Scan for the cell matching the given text and deliver its (x, y) coordinate at center. 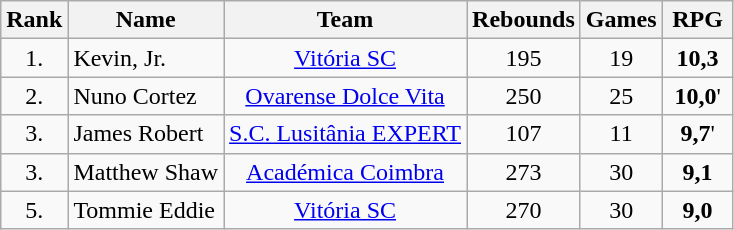
5. (34, 210)
Matthew Shaw (146, 172)
10,3 (698, 58)
25 (621, 96)
Team (346, 20)
Kevin, Jr. (146, 58)
Ovarense Dolce Vita (346, 96)
Rebounds (524, 20)
250 (524, 96)
9,7' (698, 134)
Games (621, 20)
S.C. Lusitânia EXPERT (346, 134)
Tommie Eddie (146, 210)
Nuno Cortez (146, 96)
19 (621, 58)
273 (524, 172)
11 (621, 134)
107 (524, 134)
270 (524, 210)
Rank (34, 20)
RPG (698, 20)
9,0 (698, 210)
195 (524, 58)
1. (34, 58)
9,1 (698, 172)
Name (146, 20)
2. (34, 96)
James Robert (146, 134)
Académica Coimbra (346, 172)
10,0' (698, 96)
